Provide the [x, y] coordinate of the cell's center where the given text is located.  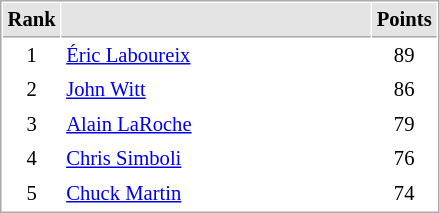
4 [32, 158]
2 [32, 90]
76 [404, 158]
1 [32, 56]
89 [404, 56]
74 [404, 194]
Points [404, 20]
5 [32, 194]
Chuck Martin [216, 194]
79 [404, 124]
Éric Laboureix [216, 56]
86 [404, 90]
Alain LaRoche [216, 124]
Chris Simboli [216, 158]
3 [32, 124]
John Witt [216, 90]
Rank [32, 20]
